Output the [X, Y] coordinate of the center of the cell containing the given text.  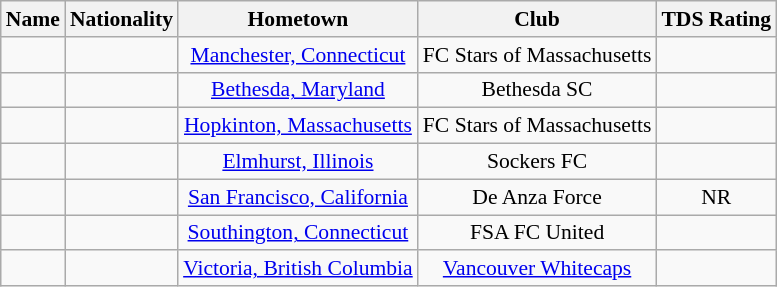
Manchester, Connecticut [298, 55]
Elmhurst, Illinois [298, 162]
Bethesda, Maryland [298, 90]
Vancouver Whitecaps [538, 269]
FSA FC United [538, 233]
Name [33, 19]
Club [538, 19]
San Francisco, California [298, 197]
Nationality [122, 19]
Hometown [298, 19]
Hopkinton, Massachusetts [298, 126]
Victoria, British Columbia [298, 269]
Sockers FC [538, 162]
NR [716, 197]
De Anza Force [538, 197]
Southington, Connecticut [298, 233]
TDS Rating [716, 19]
Bethesda SC [538, 90]
